Identify which cell holds the provided text, then report its [x, y] central coordinate. 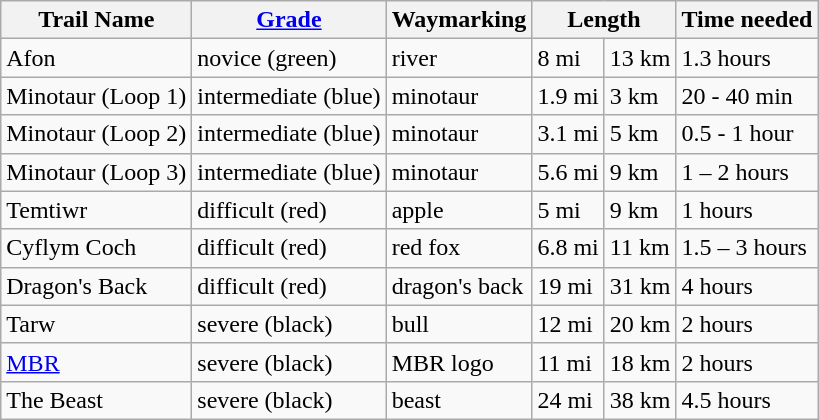
38 km [640, 400]
5 mi [568, 210]
The Beast [96, 400]
Minotaur (Loop 3) [96, 172]
MBR logo [459, 362]
bull [459, 324]
4 hours [747, 286]
12 mi [568, 324]
Cyflym Coch [96, 248]
MBR [96, 362]
Grade [289, 20]
dragon's back [459, 286]
11 km [640, 248]
20 km [640, 324]
3.1 mi [568, 134]
20 - 40 min [747, 96]
red fox [459, 248]
1 hours [747, 210]
Minotaur (Loop 2) [96, 134]
24 mi [568, 400]
13 km [640, 58]
apple [459, 210]
beast [459, 400]
Afon [96, 58]
19 mi [568, 286]
Length [604, 20]
4.5 hours [747, 400]
1.9 mi [568, 96]
Temtiwr [96, 210]
1.5 – 3 hours [747, 248]
5 km [640, 134]
3 km [640, 96]
1.3 hours [747, 58]
11 mi [568, 362]
Trail Name [96, 20]
Minotaur (Loop 1) [96, 96]
31 km [640, 286]
18 km [640, 362]
novice (green) [289, 58]
Time needed [747, 20]
6.8 mi [568, 248]
river [459, 58]
0.5 - 1 hour [747, 134]
8 mi [568, 58]
Waymarking [459, 20]
Dragon's Back [96, 286]
Tarw [96, 324]
5.6 mi [568, 172]
1 – 2 hours [747, 172]
